Locate the cell with the specified text and output its [X, Y] center coordinate. 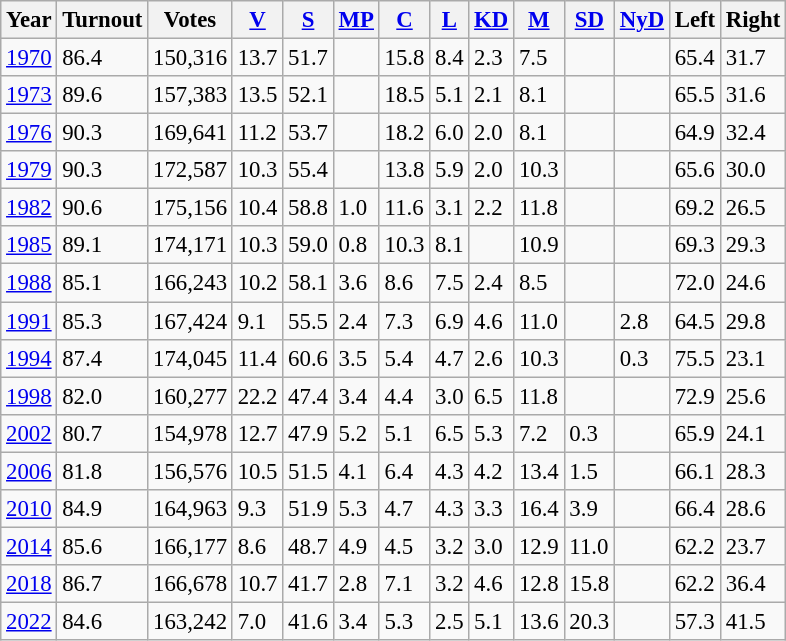
30.0 [752, 170]
0.8 [356, 245]
3.5 [356, 358]
24.6 [752, 283]
13.6 [539, 621]
4.1 [356, 471]
7.2 [539, 433]
3.9 [589, 509]
47.4 [308, 396]
174,171 [190, 245]
1979 [29, 170]
11.6 [404, 208]
65.5 [694, 95]
20.3 [589, 621]
84.6 [102, 621]
41.7 [308, 584]
2014 [29, 546]
4.4 [404, 396]
164,963 [190, 509]
1.0 [356, 208]
11.2 [257, 133]
9.3 [257, 509]
10.4 [257, 208]
58.1 [308, 283]
65.9 [694, 433]
1994 [29, 358]
11.4 [257, 358]
13.4 [539, 471]
2010 [29, 509]
6.4 [404, 471]
75.5 [694, 358]
12.8 [539, 584]
69.2 [694, 208]
25.6 [752, 396]
MP [356, 20]
32.4 [752, 133]
Left [694, 20]
Votes [190, 20]
51.5 [308, 471]
8.5 [539, 283]
59.0 [308, 245]
60.6 [308, 358]
41.6 [308, 621]
65.6 [694, 170]
16.4 [539, 509]
58.8 [308, 208]
1970 [29, 58]
S [308, 20]
SD [589, 20]
1985 [29, 245]
31.7 [752, 58]
5.4 [404, 358]
166,177 [190, 546]
5.9 [450, 170]
1998 [29, 396]
KD [492, 20]
85.6 [102, 546]
86.4 [102, 58]
L [450, 20]
85.1 [102, 283]
157,383 [190, 95]
NyD [642, 20]
6.9 [450, 321]
175,156 [190, 208]
M [539, 20]
23.7 [752, 546]
52.1 [308, 95]
167,424 [190, 321]
10.7 [257, 584]
82.0 [102, 396]
64.9 [694, 133]
53.7 [308, 133]
13.5 [257, 95]
163,242 [190, 621]
7.0 [257, 621]
10.2 [257, 283]
4.5 [404, 546]
10.9 [539, 245]
90.6 [102, 208]
12.9 [539, 546]
166,678 [190, 584]
47.9 [308, 433]
154,978 [190, 433]
C [404, 20]
Right [752, 20]
66.4 [694, 509]
28.3 [752, 471]
1982 [29, 208]
8.4 [450, 58]
150,316 [190, 58]
10.5 [257, 471]
29.8 [752, 321]
66.1 [694, 471]
64.5 [694, 321]
89.1 [102, 245]
1.5 [589, 471]
65.4 [694, 58]
V [257, 20]
13.7 [257, 58]
41.5 [752, 621]
28.6 [752, 509]
166,243 [190, 283]
22.2 [257, 396]
172,587 [190, 170]
Year [29, 20]
57.3 [694, 621]
169,641 [190, 133]
36.4 [752, 584]
2.2 [492, 208]
72.9 [694, 396]
80.7 [102, 433]
1988 [29, 283]
1973 [29, 95]
51.9 [308, 509]
84.9 [102, 509]
2.5 [450, 621]
23.1 [752, 358]
1991 [29, 321]
3.6 [356, 283]
2.3 [492, 58]
7.1 [404, 584]
2.6 [492, 358]
13.8 [404, 170]
89.6 [102, 95]
51.7 [308, 58]
6.0 [450, 133]
12.7 [257, 433]
18.5 [404, 95]
2018 [29, 584]
160,277 [190, 396]
2.1 [492, 95]
55.5 [308, 321]
1976 [29, 133]
3.1 [450, 208]
4.9 [356, 546]
86.7 [102, 584]
156,576 [190, 471]
24.1 [752, 433]
31.6 [752, 95]
7.3 [404, 321]
2022 [29, 621]
Turnout [102, 20]
18.2 [404, 133]
3.3 [492, 509]
72.0 [694, 283]
29.3 [752, 245]
2006 [29, 471]
26.5 [752, 208]
87.4 [102, 358]
85.3 [102, 321]
5.2 [356, 433]
2002 [29, 433]
69.3 [694, 245]
48.7 [308, 546]
174,045 [190, 358]
81.8 [102, 471]
4.2 [492, 471]
55.4 [308, 170]
9.1 [257, 321]
